Pinpoint the cell where the given text exists, returning its [X, Y] midpoint coordinate. 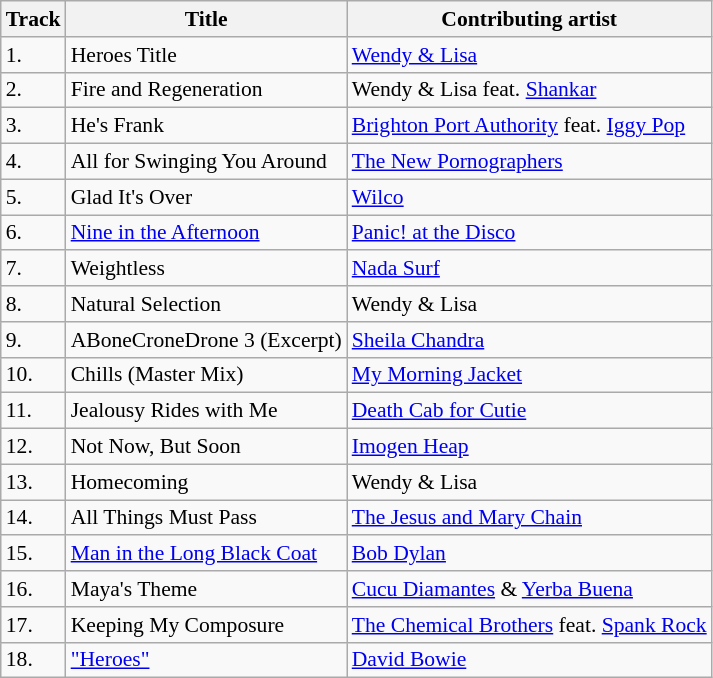
Weightless [206, 269]
David Bowie [530, 660]
Chills (Master Mix) [206, 375]
15. [34, 554]
Keeping My Composure [206, 625]
12. [34, 447]
9. [34, 340]
4. [34, 162]
Nada Surf [530, 269]
Jealousy Rides with Me [206, 411]
Maya's Theme [206, 589]
Brighton Port Authority feat. Iggy Pop [530, 126]
The Jesus and Mary Chain [530, 518]
Homecoming [206, 482]
17. [34, 625]
ABoneCroneDrone 3 (Excerpt) [206, 340]
6. [34, 233]
Cucu Diamantes & Yerba Buena [530, 589]
7. [34, 269]
All for Swinging You Around [206, 162]
8. [34, 304]
Bob Dylan [530, 554]
18. [34, 660]
Fire and Regeneration [206, 90]
Nine in the Afternoon [206, 233]
Man in the Long Black Coat [206, 554]
All Things Must Pass [206, 518]
The Chemical Brothers feat. Spank Rock [530, 625]
3. [34, 126]
Track [34, 19]
11. [34, 411]
5. [34, 197]
He's Frank [206, 126]
The New Pornographers [530, 162]
Heroes Title [206, 55]
Title [206, 19]
Wendy & Lisa feat. Shankar [530, 90]
14. [34, 518]
"Heroes" [206, 660]
1. [34, 55]
Imogen Heap [530, 447]
Not Now, But Soon [206, 447]
13. [34, 482]
10. [34, 375]
My Morning Jacket [530, 375]
Natural Selection [206, 304]
16. [34, 589]
Sheila Chandra [530, 340]
Contributing artist [530, 19]
Panic! at the Disco [530, 233]
Wilco [530, 197]
2. [34, 90]
Death Cab for Cutie [530, 411]
Glad It's Over [206, 197]
